Return the [x, y] coordinate for the center point of the cell that contains the specified text.  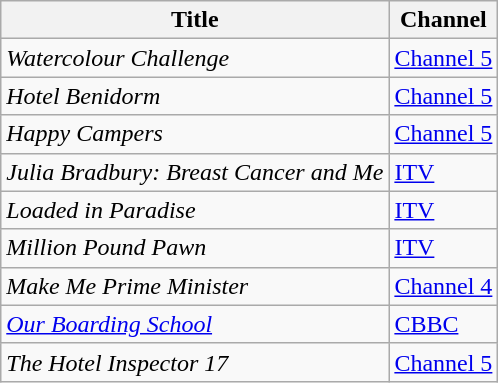
CBBC [444, 324]
Our Boarding School [195, 324]
Channel [444, 20]
Hotel Benidorm [195, 96]
Watercolour Challenge [195, 58]
Million Pound Pawn [195, 248]
Julia Bradbury: Breast Cancer and Me [195, 172]
Loaded in Paradise [195, 210]
The Hotel Inspector 17 [195, 362]
Happy Campers [195, 134]
Channel 4 [444, 286]
Title [195, 20]
Make Me Prime Minister [195, 286]
